Return the [X, Y] coordinate for the center point of the cell that contains the specified text.  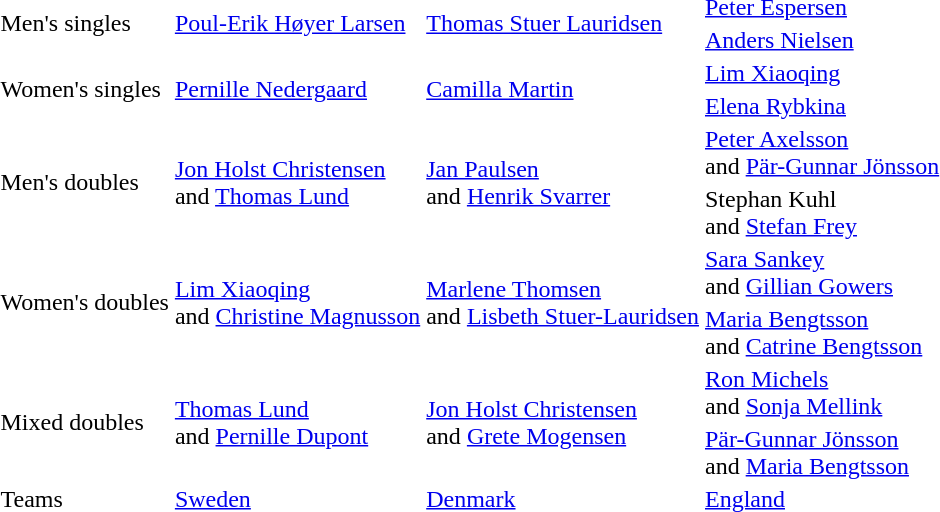
Jon Holst Christensen and Grete Mogensen [563, 422]
Marlene Thomsenand Lisbeth Stuer-Lauridsen [563, 302]
Camilla Martin [563, 90]
Jan Paulsenand Henrik Svarrer [563, 182]
Jon Holst Christensenand Thomas Lund [297, 182]
Lim Xiaoqingand Christine Magnusson [297, 302]
Pernille Nedergaard [297, 90]
Thomas Lund and Pernille Dupont [297, 422]
